For the text-containing cell, return its midpoint in (X, Y) coordinate format. 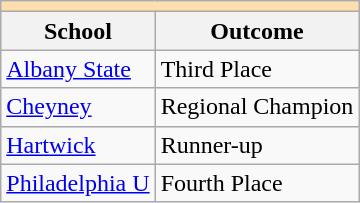
Third Place (257, 69)
Fourth Place (257, 183)
Outcome (257, 31)
School (78, 31)
Cheyney (78, 107)
Philadelphia U (78, 183)
Hartwick (78, 145)
Regional Champion (257, 107)
Runner-up (257, 145)
Albany State (78, 69)
